For the text-containing cell, return its midpoint in [x, y] coordinate format. 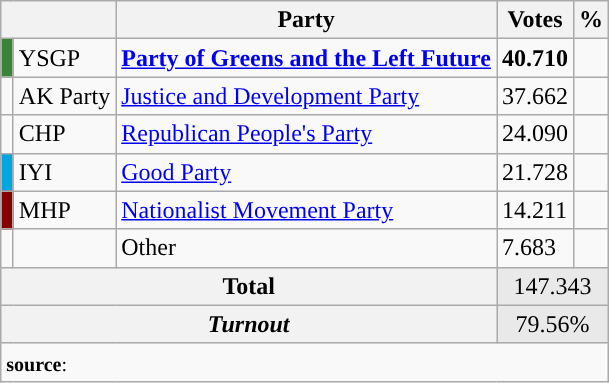
147.343 [552, 286]
% [592, 20]
YSGP [64, 58]
Total [249, 286]
79.56% [552, 324]
source: [305, 362]
Nationalist Movement Party [306, 210]
Other [306, 248]
IYI [64, 172]
40.710 [534, 58]
Turnout [249, 324]
21.728 [534, 172]
MHP [64, 210]
Party of Greens and the Left Future [306, 58]
AK Party [64, 96]
24.090 [534, 134]
14.211 [534, 210]
CHP [64, 134]
7.683 [534, 248]
Votes [534, 20]
Republican People's Party [306, 134]
Justice and Development Party [306, 96]
Good Party [306, 172]
37.662 [534, 96]
Party [306, 20]
